Locate the cell with the specified text and output its [x, y] center coordinate. 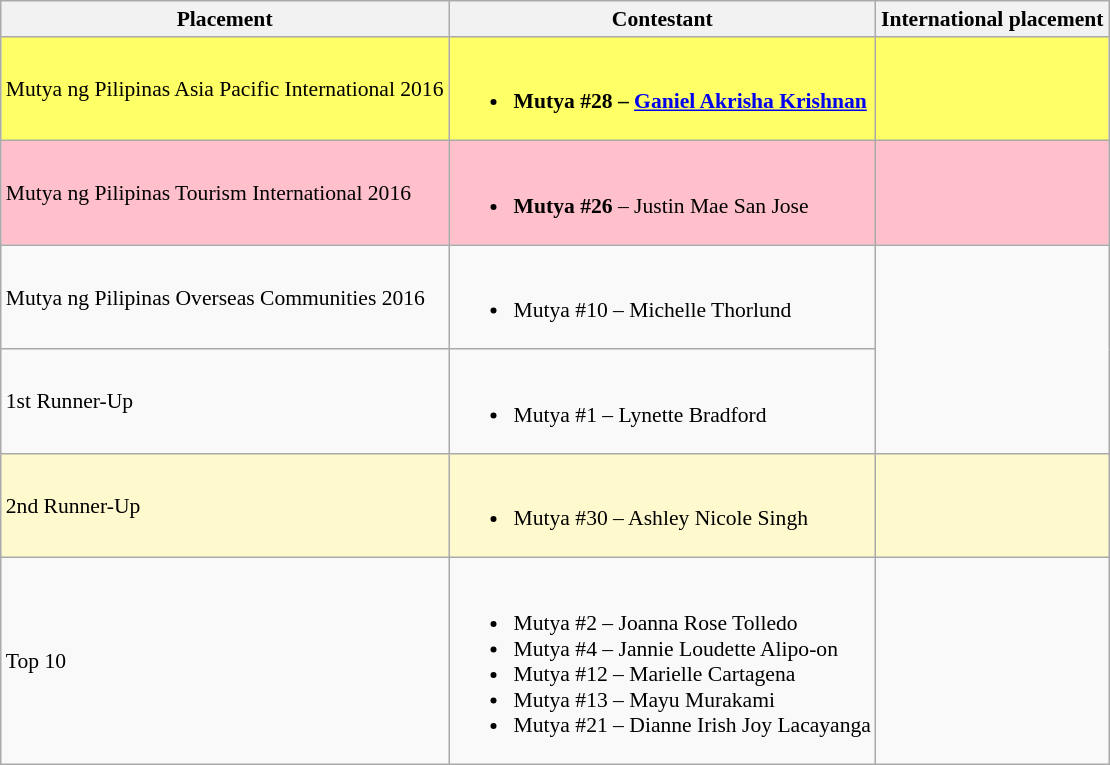
Mutya ng Pilipinas Asia Pacific International 2016 [225, 89]
Mutya #26 – Justin Mae San Jose [662, 193]
Placement [225, 19]
Mutya #1 – Lynette Bradford [662, 402]
1st Runner-Up [225, 402]
Mutya ng Pilipinas Overseas Communities 2016 [225, 297]
International placement [992, 19]
Mutya #10 – Michelle Thorlund [662, 297]
Top 10 [225, 661]
Mutya #30 – Ashley Nicole Singh [662, 506]
Mutya ng Pilipinas Tourism International 2016 [225, 193]
Contestant [662, 19]
Mutya #28 – Ganiel Akrisha Krishnan [662, 89]
2nd Runner-Up [225, 506]
